Provide the [X, Y] coordinate of the cell's center where the given text is located.  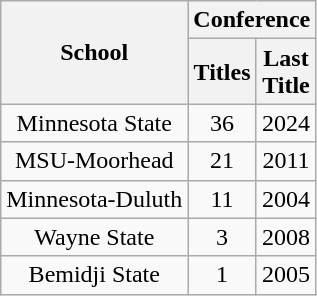
1 [222, 275]
School [94, 52]
Minnesota State [94, 123]
11 [222, 199]
Bemidji State [94, 275]
Minnesota-Duluth [94, 199]
MSU-Moorhead [94, 161]
2008 [286, 237]
2024 [286, 123]
21 [222, 161]
2011 [286, 161]
3 [222, 237]
LastTitle [286, 72]
36 [222, 123]
2005 [286, 275]
Titles [222, 72]
2004 [286, 199]
Wayne State [94, 237]
Conference [252, 20]
